Locate the cell with the specified text and output its (X, Y) center coordinate. 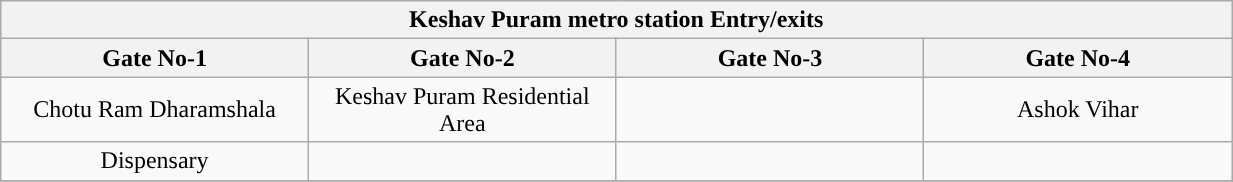
Dispensary (155, 161)
Keshav Puram Residential Area (462, 110)
Gate No-1 (155, 58)
Gate No-2 (462, 58)
Gate No-3 (770, 58)
Gate No-4 (1078, 58)
Keshav Puram metro station Entry/exits (616, 20)
Ashok Vihar (1078, 110)
Chotu Ram Dharamshala (155, 110)
